For the text-containing cell, return its midpoint in [X, Y] coordinate format. 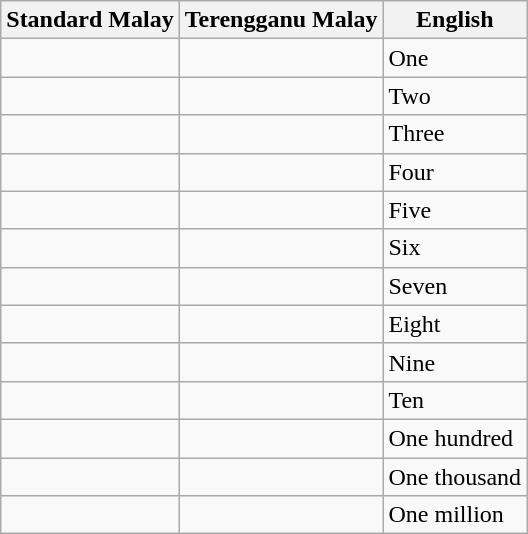
Two [455, 96]
Four [455, 172]
Six [455, 248]
Ten [455, 400]
Nine [455, 362]
Terengganu Malay [281, 20]
One million [455, 515]
Three [455, 134]
English [455, 20]
Eight [455, 324]
One [455, 58]
One thousand [455, 477]
Five [455, 210]
One hundred [455, 438]
Standard Malay [90, 20]
Seven [455, 286]
